Identify which cell holds the provided text, then report its [X, Y] central coordinate. 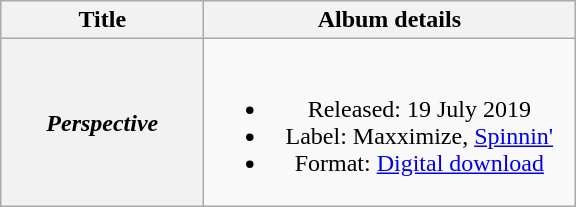
Released: 19 July 2019Label: Maxximize, Spinnin'Format: Digital download [390, 122]
Title [102, 20]
Album details [390, 20]
Perspective [102, 122]
